Output the [x, y] coordinate of the center of the cell containing the given text.  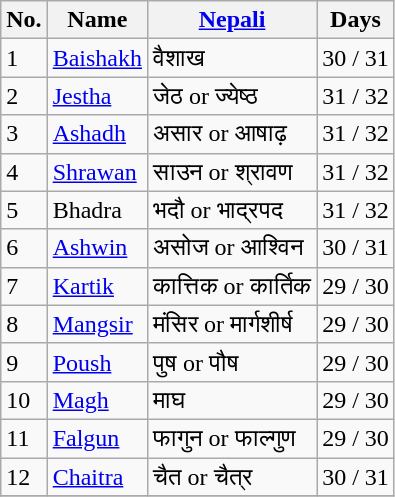
Shrawan [97, 172]
12 [24, 477]
Ashwin [97, 248]
11 [24, 438]
6 [24, 248]
Baishakh [97, 58]
वैशाख [232, 58]
9 [24, 362]
Kartik [97, 286]
माघ [232, 400]
8 [24, 324]
Bhadra [97, 210]
असार or आषाढ़ [232, 134]
भदौ or भाद्रपद [232, 210]
Chaitra [97, 477]
1 [24, 58]
Falgun [97, 438]
Jestha [97, 96]
Nepali [232, 20]
Poush [97, 362]
Days [356, 20]
5 [24, 210]
जेठ or ज्येष्ठ [232, 96]
3 [24, 134]
4 [24, 172]
10 [24, 400]
पुष or पौष [232, 362]
2 [24, 96]
कात्तिक or कार्तिक [232, 286]
Mangsir [97, 324]
Magh [97, 400]
No. [24, 20]
Name [97, 20]
असोज or आश्विन [232, 248]
साउन or श्रावण [232, 172]
फागुन or फाल्गुण [232, 438]
Ashadh [97, 134]
मंसिर or मार्गशीर्ष [232, 324]
7 [24, 286]
चैत or चैत्र [232, 477]
